Search for the cell housing the specified text and yield its (X, Y) center coordinate. 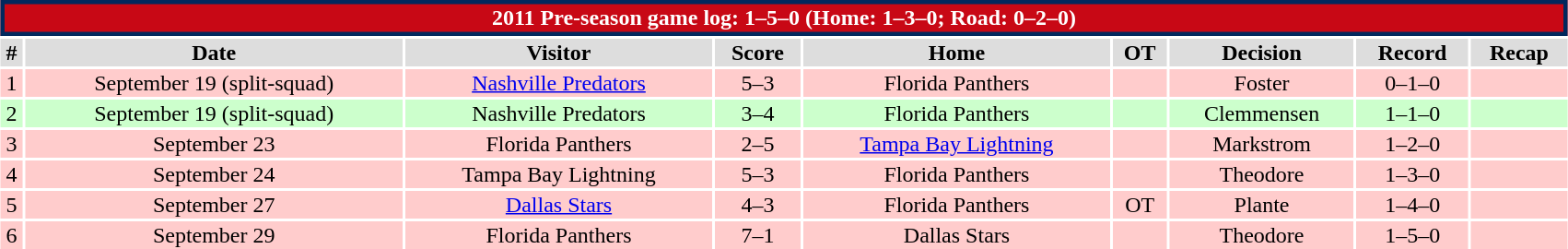
6 (11, 235)
1–3–0 (1413, 174)
Recap (1520, 53)
Visitor (558, 53)
2–5 (757, 144)
Record (1413, 53)
4–3 (757, 205)
5 (11, 205)
September 24 (214, 174)
Score (757, 53)
0–1–0 (1413, 83)
2 (11, 113)
3–4 (757, 113)
4 (11, 174)
September 23 (214, 144)
1–1–0 (1413, 113)
3 (11, 144)
Home (956, 53)
September 27 (214, 205)
Date (214, 53)
# (11, 53)
September 29 (214, 235)
Plante (1262, 205)
1–4–0 (1413, 205)
1–2–0 (1413, 144)
1 (11, 83)
Decision (1262, 53)
Markstrom (1262, 144)
2011 Pre-season game log: 1–5–0 (Home: 1–3–0; Road: 0–2–0) (784, 18)
1–5–0 (1413, 235)
Clemmensen (1262, 113)
Foster (1262, 83)
7–1 (757, 235)
